Pinpoint the cell where the given text exists, returning its (x, y) midpoint coordinate. 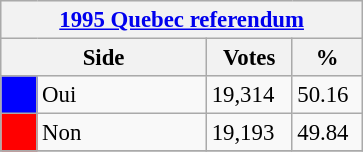
Oui (122, 95)
50.16 (328, 95)
19,193 (249, 133)
49.84 (328, 133)
Non (122, 133)
Votes (249, 58)
19,314 (249, 95)
Side (104, 58)
% (328, 58)
1995 Quebec referendum (182, 20)
